Determine the (X, Y) coordinate at the center of the cell enclosing the given text.  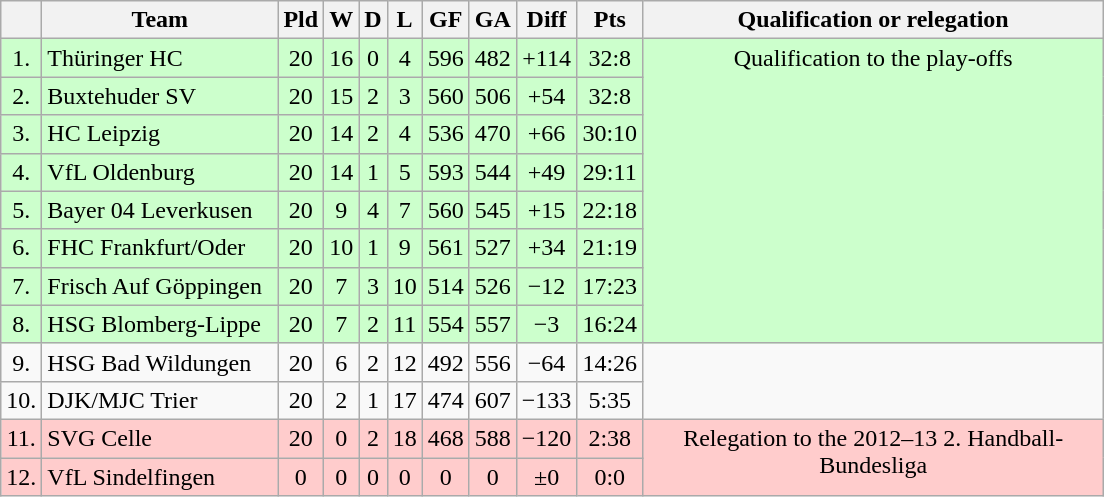
+54 (546, 96)
D (373, 20)
5. (22, 210)
470 (492, 134)
Thüringer HC (160, 58)
Pld (301, 20)
554 (446, 324)
Qualification or relegation (874, 20)
Bayer 04 Leverkusen (160, 210)
5 (404, 172)
6. (22, 248)
Diff (546, 20)
Qualification to the play-offs (874, 191)
8. (22, 324)
+49 (546, 172)
526 (492, 286)
VfL Oldenburg (160, 172)
SVG Celle (160, 438)
Buxtehuder SV (160, 96)
514 (446, 286)
21:19 (610, 248)
HSG Bad Wildungen (160, 362)
−120 (546, 438)
527 (492, 248)
596 (446, 58)
GF (446, 20)
30:10 (610, 134)
+34 (546, 248)
22:18 (610, 210)
Team (160, 20)
588 (492, 438)
W (342, 20)
16:24 (610, 324)
607 (492, 400)
10. (22, 400)
12 (404, 362)
Frisch Auf Göppingen (160, 286)
Pts (610, 20)
593 (446, 172)
7. (22, 286)
11. (22, 438)
492 (446, 362)
GA (492, 20)
561 (446, 248)
3. (22, 134)
17 (404, 400)
468 (446, 438)
482 (492, 58)
556 (492, 362)
VfL Sindelfingen (160, 477)
HC Leipzig (160, 134)
1. (22, 58)
FHC Frankfurt/Oder (160, 248)
12. (22, 477)
506 (492, 96)
DJK/MJC Trier (160, 400)
HSG Blomberg-Lippe (160, 324)
557 (492, 324)
536 (446, 134)
2:38 (610, 438)
−3 (546, 324)
5:35 (610, 400)
L (404, 20)
0:0 (610, 477)
18 (404, 438)
6 (342, 362)
Relegation to the 2012–13 2. Handball-Bundesliga (874, 457)
474 (446, 400)
+66 (546, 134)
−64 (546, 362)
544 (492, 172)
29:11 (610, 172)
15 (342, 96)
±0 (546, 477)
16 (342, 58)
+15 (546, 210)
11 (404, 324)
−133 (546, 400)
17:23 (610, 286)
−12 (546, 286)
+114 (546, 58)
545 (492, 210)
4. (22, 172)
2. (22, 96)
9. (22, 362)
14:26 (610, 362)
